Identify which cell holds the provided text, then report its (x, y) central coordinate. 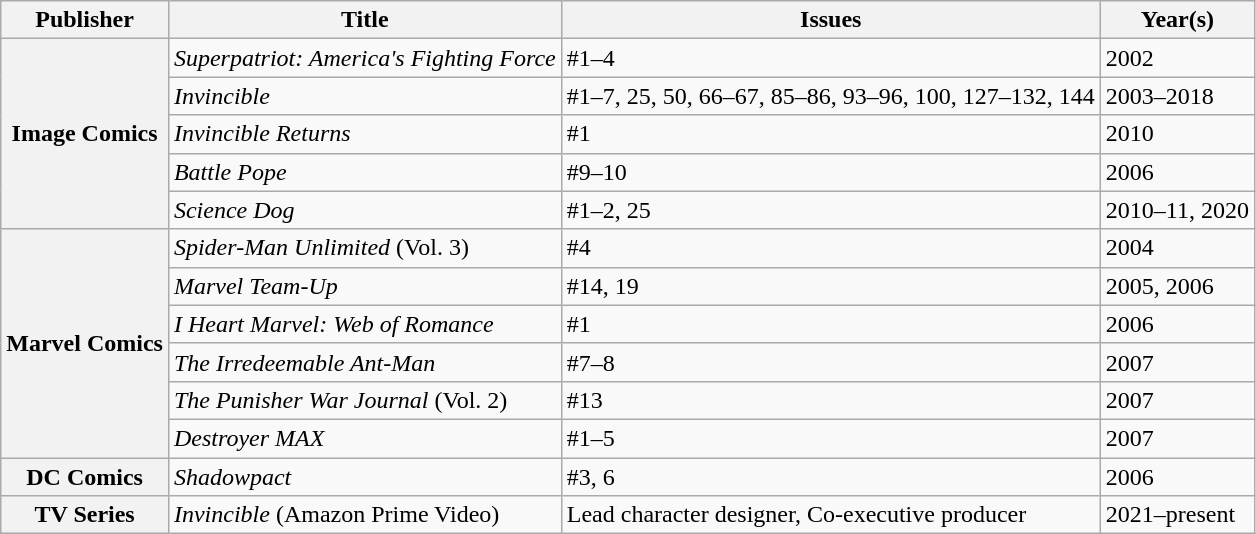
2002 (1177, 58)
#14, 19 (830, 286)
#9–10 (830, 172)
The Irredeemable Ant-Man (364, 362)
#7–8 (830, 362)
#3, 6 (830, 477)
Invincible (364, 96)
Lead character designer, Co-executive producer (830, 515)
Invincible Returns (364, 134)
Title (364, 20)
2021–present (1177, 515)
#1–2, 25 (830, 210)
Issues (830, 20)
2010–11, 2020 (1177, 210)
Publisher (85, 20)
2005, 2006 (1177, 286)
Year(s) (1177, 20)
Spider-Man Unlimited (Vol. 3) (364, 248)
#13 (830, 400)
2003–2018 (1177, 96)
Marvel Team-Up (364, 286)
2004 (1177, 248)
Destroyer MAX (364, 438)
DC Comics (85, 477)
Marvel Comics (85, 343)
Image Comics (85, 134)
2010 (1177, 134)
#4 (830, 248)
#1–4 (830, 58)
The Punisher War Journal (Vol. 2) (364, 400)
Science Dog (364, 210)
Shadowpact (364, 477)
#1–7, 25, 50, 66–67, 85–86, 93–96, 100, 127–132, 144 (830, 96)
#1–5 (830, 438)
Battle Pope (364, 172)
TV Series (85, 515)
I Heart Marvel: Web of Romance (364, 324)
Invincible (Amazon Prime Video) (364, 515)
Superpatriot: America's Fighting Force (364, 58)
